From the cell containing the given text, extract its center point as (X, Y) coordinate. 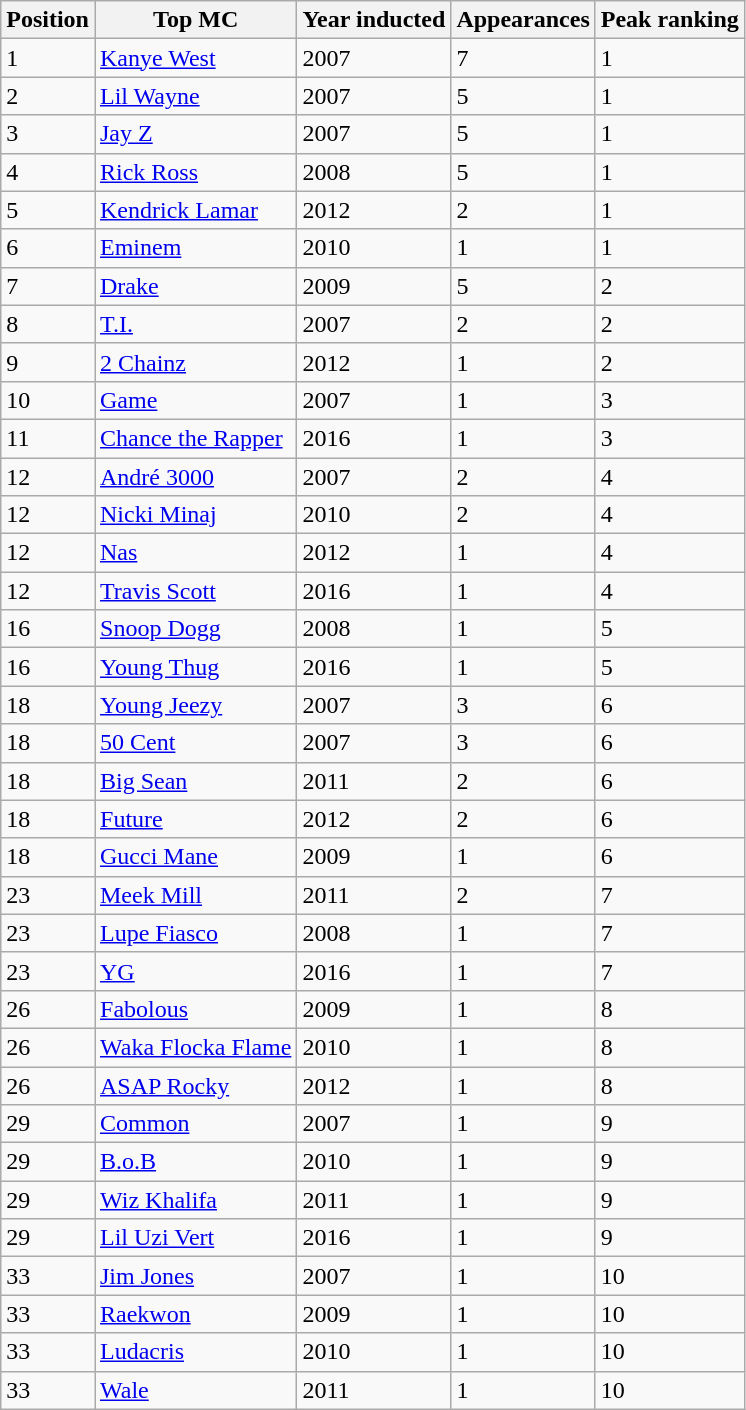
Young Jeezy (195, 705)
André 3000 (195, 477)
Position (48, 20)
Year inducted (374, 20)
Waka Flocka Flame (195, 1047)
Eminem (195, 248)
Lil Wayne (195, 96)
Game (195, 400)
Meek Mill (195, 895)
Kanye West (195, 58)
Travis Scott (195, 591)
Wiz Khalifa (195, 1200)
Jim Jones (195, 1276)
Jay Z (195, 134)
11 (48, 438)
YG (195, 971)
Lupe Fiasco (195, 933)
Big Sean (195, 781)
Common (195, 1124)
2 Chainz (195, 362)
Ludacris (195, 1352)
Peak ranking (670, 20)
Appearances (523, 20)
Young Thug (195, 667)
Wale (195, 1390)
50 Cent (195, 743)
Top MC (195, 20)
T.I. (195, 324)
Snoop Dogg (195, 629)
ASAP Rocky (195, 1085)
Future (195, 819)
Nicki Minaj (195, 515)
Nas (195, 553)
Fabolous (195, 1009)
Rick Ross (195, 172)
Drake (195, 286)
B.o.B (195, 1162)
Kendrick Lamar (195, 210)
Lil Uzi Vert (195, 1238)
Raekwon (195, 1314)
Gucci Mane (195, 857)
Chance the Rapper (195, 438)
